Determine the (x, y) coordinate at the center of the cell enclosing the given text.  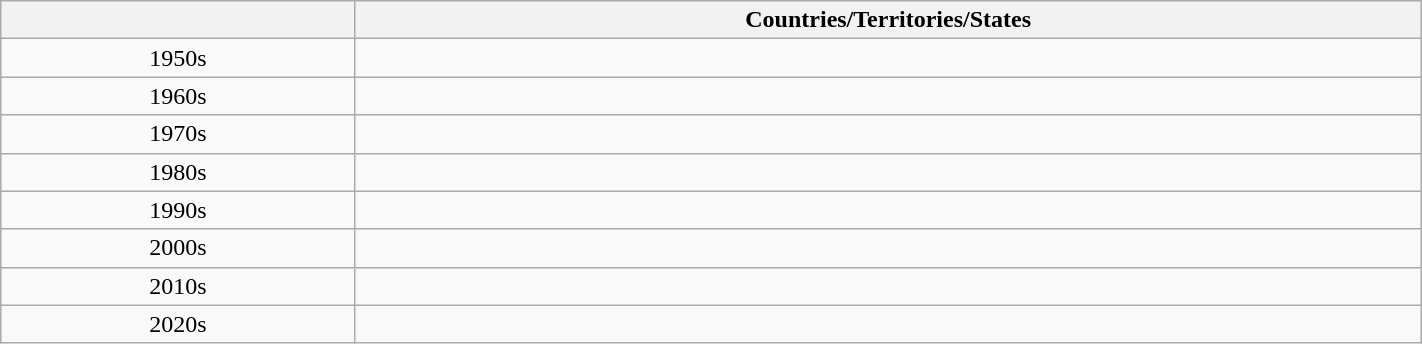
1970s (178, 134)
1950s (178, 58)
Countries/Territories/States (888, 20)
2020s (178, 324)
1960s (178, 96)
2010s (178, 286)
2000s (178, 248)
1980s (178, 172)
1990s (178, 210)
